Capture the cell that displays the provided text and extract its [x, y] central coordinate. 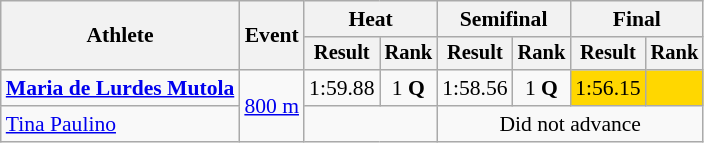
Athlete [120, 36]
Semifinal [504, 19]
Did not advance [570, 124]
1:59.88 [342, 88]
Final [636, 19]
Event [272, 36]
1:58.56 [474, 88]
Tina Paulino [120, 124]
1:56.15 [608, 88]
Maria de Lurdes Mutola [120, 88]
800 m [272, 106]
Heat [370, 19]
